Scan for the cell matching the given text and deliver its (x, y) coordinate at center. 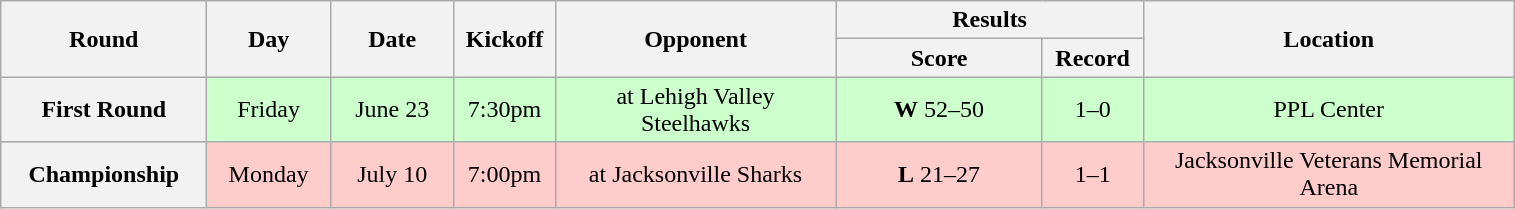
Day (269, 39)
Monday (269, 174)
1–1 (1092, 174)
at Jacksonville Sharks (696, 174)
July 10 (392, 174)
Round (104, 39)
W 52–50 (939, 110)
Jacksonville Veterans Memorial Arena (1328, 174)
June 23 (392, 110)
Date (392, 39)
L 21–27 (939, 174)
Results (990, 20)
Opponent (696, 39)
Kickoff (504, 39)
Location (1328, 39)
PPL Center (1328, 110)
at Lehigh Valley Steelhawks (696, 110)
7:00pm (504, 174)
First Round (104, 110)
Championship (104, 174)
Score (939, 58)
Friday (269, 110)
Record (1092, 58)
1–0 (1092, 110)
7:30pm (504, 110)
